Pinpoint the cell where the given text exists, returning its [x, y] midpoint coordinate. 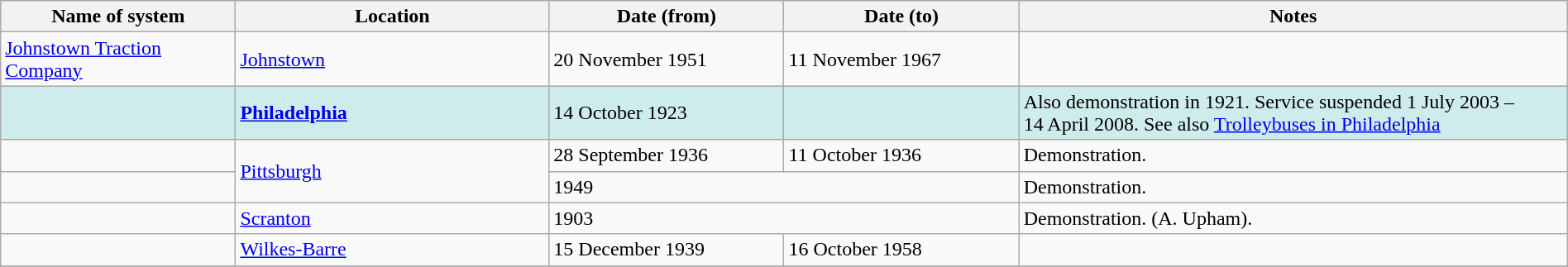
15 December 1939 [667, 250]
Wilkes-Barre [392, 250]
Also demonstration in 1921. Service suspended 1 July 2003 – 14 April 2008. See also Trolleybuses in Philadelphia [1293, 112]
Demonstration. (A. Upham). [1293, 218]
11 November 1967 [901, 60]
20 November 1951 [667, 60]
Name of system [118, 17]
Location [392, 17]
14 October 1923 [667, 112]
28 September 1936 [667, 155]
Philadelphia [392, 112]
Date (to) [901, 17]
16 October 1958 [901, 250]
Date (from) [667, 17]
1903 [784, 218]
Notes [1293, 17]
11 October 1936 [901, 155]
Johnstown [392, 60]
Johnstown Traction Company [118, 60]
Pittsburgh [392, 171]
1949 [784, 187]
Scranton [392, 218]
